Return the (X, Y) coordinate for the center point of the cell that contains the specified text.  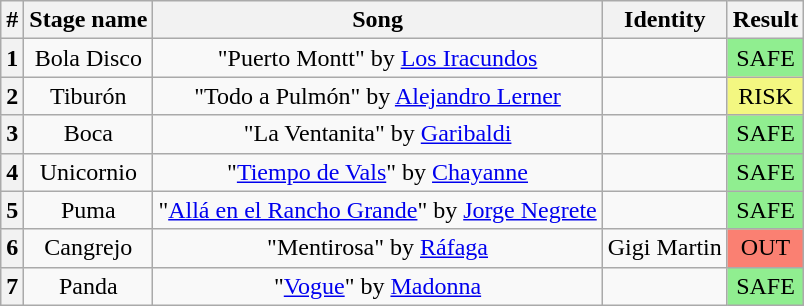
Song (378, 20)
Bola Disco (88, 58)
Tiburón (88, 96)
Gigi Martin (664, 248)
Puma (88, 210)
"Tiempo de Vals" by Chayanne (378, 172)
# (12, 20)
4 (12, 172)
"Todo a Pulmón" by Alejandro Lerner (378, 96)
Cangrejo (88, 248)
7 (12, 286)
6 (12, 248)
Result (765, 20)
"Allá en el Rancho Grande" by Jorge Negrete (378, 210)
Boca (88, 134)
"Puerto Montt" by Los Iracundos (378, 58)
5 (12, 210)
2 (12, 96)
Unicornio (88, 172)
1 (12, 58)
"Mentirosa" by Ráfaga (378, 248)
Stage name (88, 20)
Identity (664, 20)
OUT (765, 248)
"Vogue" by Madonna (378, 286)
"La Ventanita" by Garibaldi (378, 134)
3 (12, 134)
RISK (765, 96)
Panda (88, 286)
